Extract the (x, y) coordinate from the center of the cell holding the provided text.  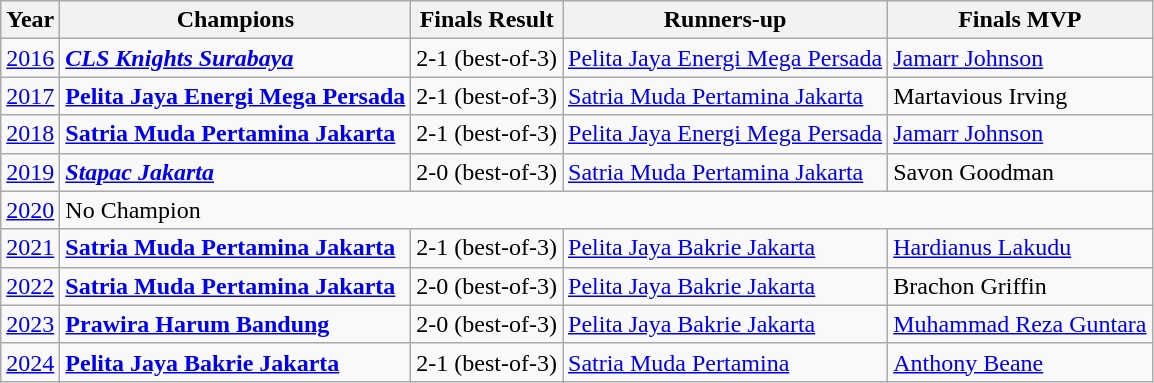
Satria Muda Pertamina (724, 362)
2017 (30, 96)
2016 (30, 58)
2019 (30, 172)
Stapac Jakarta (236, 172)
Finals Result (487, 20)
Hardianus Lakudu (1020, 248)
Anthony Beane (1020, 362)
Martavious Irving (1020, 96)
2022 (30, 286)
CLS Knights Surabaya (236, 58)
2020 (30, 210)
Savon Goodman (1020, 172)
Brachon Griffin (1020, 286)
2024 (30, 362)
No Champion (606, 210)
Muhammad Reza Guntara (1020, 324)
Prawira Harum Bandung (236, 324)
Finals MVP (1020, 20)
Year (30, 20)
Runners-up (724, 20)
2021 (30, 248)
Champions (236, 20)
2023 (30, 324)
2018 (30, 134)
